Capture the cell that displays the provided text and extract its [x, y] central coordinate. 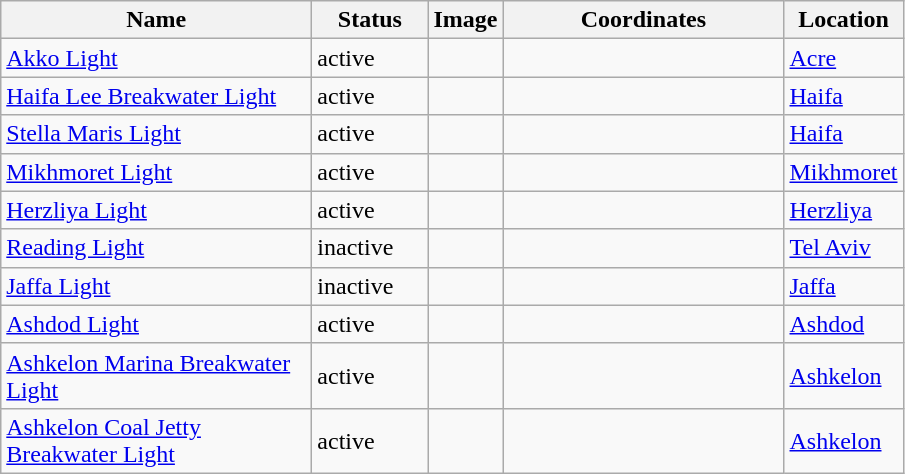
Ashdod Light [156, 324]
Jaffa [844, 286]
Name [156, 20]
Stella Maris Light [156, 134]
Mikhmoret [844, 172]
Haifa Lee Breakwater Light [156, 96]
Ashdod [844, 324]
Location [844, 20]
Ashkelon Marina Breakwater Light [156, 376]
Status [370, 20]
Ashkelon Coal Jetty Breakwater Light [156, 440]
Herzliya [844, 210]
Coordinates [644, 20]
Jaffa Light [156, 286]
Acre [844, 58]
Mikhmoret Light [156, 172]
Akko Light [156, 58]
Tel Aviv [844, 248]
Herzliya Light [156, 210]
Image [466, 20]
Reading Light [156, 248]
